Capture the cell that displays the provided text and extract its [X, Y] central coordinate. 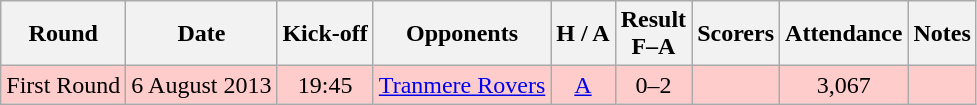
H / A [583, 34]
Scorers [736, 34]
Round [64, 34]
0–2 [653, 85]
Attendance [844, 34]
Tranmere Rovers [462, 85]
Date [202, 34]
Kick-off [325, 34]
3,067 [844, 85]
First Round [64, 85]
A [583, 85]
Notes [942, 34]
ResultF–A [653, 34]
19:45 [325, 85]
6 August 2013 [202, 85]
Opponents [462, 34]
